Output the [X, Y] coordinate of the center of the cell containing the given text.  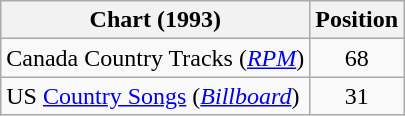
31 [357, 96]
Chart (1993) [156, 20]
Position [357, 20]
68 [357, 58]
US Country Songs (Billboard) [156, 96]
Canada Country Tracks (RPM) [156, 58]
